Pinpoint the cell where the given text exists, returning its [x, y] midpoint coordinate. 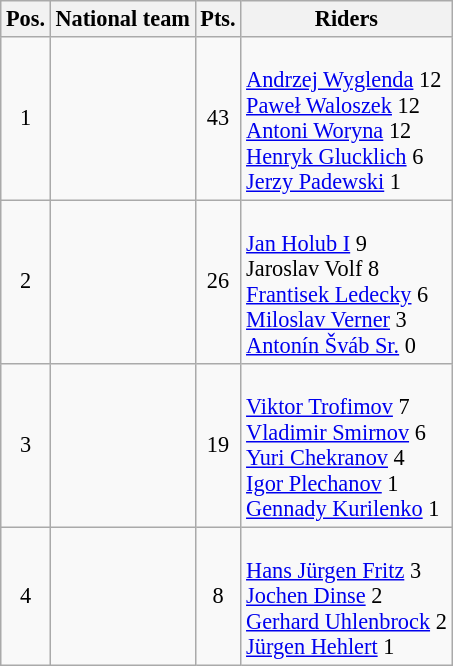
Pts. [218, 19]
Andrzej Wyglenda 12 Paweł Waloszek 12 Antoni Woryna 12 Henryk Glucklich 6 Jerzy Padewski 1 [346, 118]
8 [218, 596]
2 [26, 282]
1 [26, 118]
3 [26, 444]
Riders [346, 19]
26 [218, 282]
43 [218, 118]
Viktor Trofimov 7 Vladimir Smirnov 6 Yuri Chekranov 4 Igor Plechanov 1 Gennady Kurilenko 1 [346, 444]
4 [26, 596]
National team [122, 19]
Pos. [26, 19]
Hans Jürgen Fritz 3 Jochen Dinse 2 Gerhard Uhlenbrock 2 Jürgen Hehlert 1 [346, 596]
19 [218, 444]
Jan Holub I 9 Jaroslav Volf 8 Frantisek Ledecky 6 Miloslav Verner 3 Antonín Šváb Sr. 0 [346, 282]
